Identify which cell holds the provided text, then report its [X, Y] central coordinate. 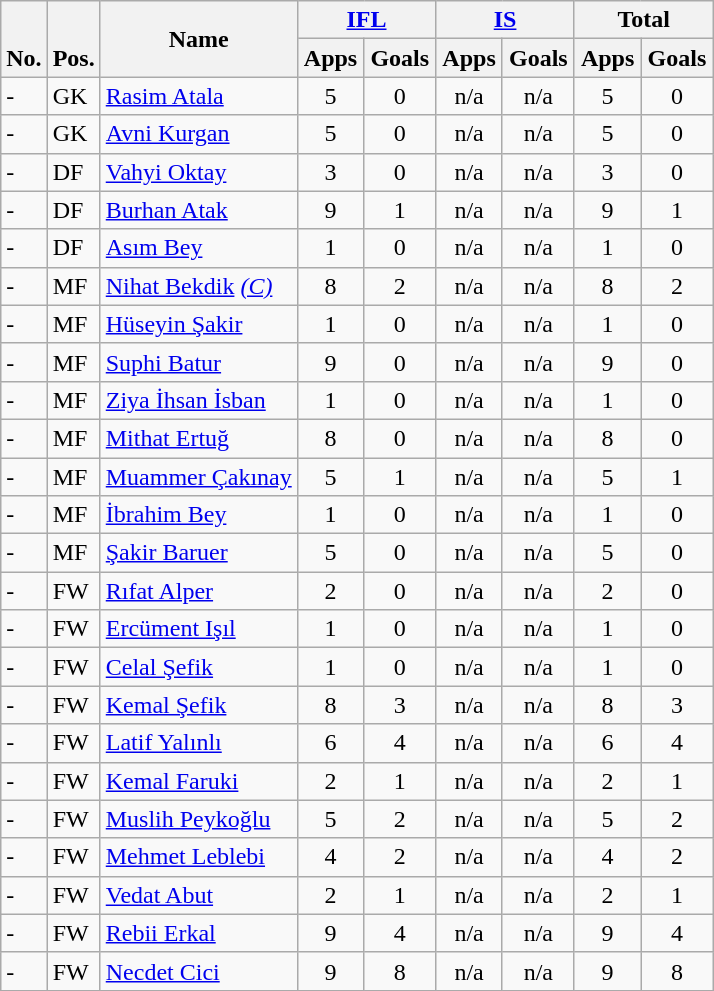
Kemal Faruki [198, 781]
Total [644, 20]
Name [198, 39]
Rasim Atala [198, 96]
Burhan Atak [198, 210]
Rebii Erkal [198, 933]
Necdet Cici [198, 971]
Pos. [74, 39]
IS [506, 20]
Kemal Şefik [198, 705]
Mehmet Leblebi [198, 857]
İbrahim Bey [198, 515]
Vahyi Oktay [198, 172]
Nihat Bekdik (C) [198, 286]
Muslih Peykoğlu [198, 819]
Hüseyin Şakir [198, 324]
Suphi Batur [198, 362]
Mithat Ertuğ [198, 438]
Muammer Çakınay [198, 477]
Ercüment Işıl [198, 629]
Celal Şefik [198, 667]
No. [24, 39]
Latif Yalınlı [198, 743]
Ziya İhsan İsban [198, 400]
Avni Kurgan [198, 134]
Rıfat Alper [198, 591]
Şakir Baruer [198, 553]
IFL [366, 20]
Asım Bey [198, 248]
Vedat Abut [198, 895]
